Extract the (x, y) coordinate from the center of the cell holding the provided text.  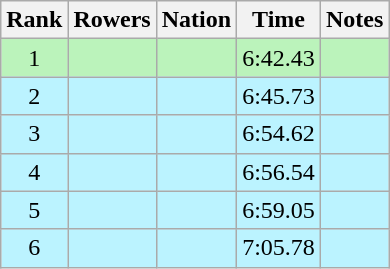
6:59.05 (279, 210)
7:05.78 (279, 248)
2 (34, 96)
1 (34, 58)
Notes (354, 20)
6:56.54 (279, 172)
Rank (34, 20)
6:42.43 (279, 58)
6 (34, 248)
6:54.62 (279, 134)
Nation (196, 20)
Rowers (112, 20)
4 (34, 172)
Time (279, 20)
6:45.73 (279, 96)
3 (34, 134)
5 (34, 210)
